Identify which cell holds the provided text, then report its [X, Y] central coordinate. 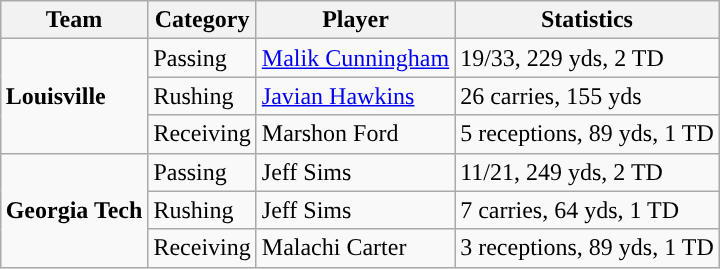
26 carries, 155 yds [588, 96]
11/21, 249 yds, 2 TD [588, 172]
5 receptions, 89 yds, 1 TD [588, 134]
Malik Cunningham [355, 58]
Player [355, 20]
Louisville [74, 96]
Malachi Carter [355, 248]
Marshon Ford [355, 134]
Category [202, 20]
Team [74, 20]
Georgia Tech [74, 210]
7 carries, 64 yds, 1 TD [588, 210]
3 receptions, 89 yds, 1 TD [588, 248]
19/33, 229 yds, 2 TD [588, 58]
Statistics [588, 20]
Javian Hawkins [355, 96]
